Output the [x, y] coordinate of the center of the cell containing the given text.  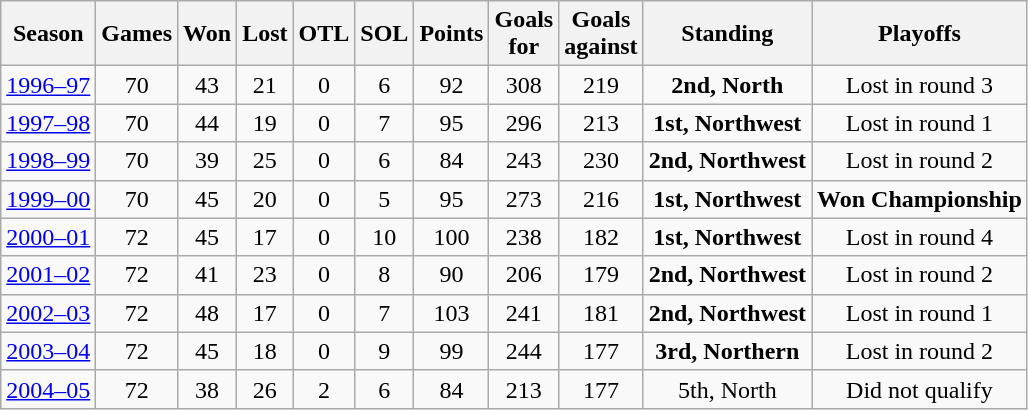
103 [452, 313]
8 [384, 275]
206 [524, 275]
308 [524, 85]
25 [265, 161]
238 [524, 237]
273 [524, 199]
2000–01 [48, 237]
90 [452, 275]
Points [452, 34]
Games [137, 34]
Lost in round 3 [920, 85]
38 [208, 389]
43 [208, 85]
219 [601, 85]
2004–05 [48, 389]
92 [452, 85]
OTL [324, 34]
Won [208, 34]
18 [265, 351]
SOL [384, 34]
230 [601, 161]
5 [384, 199]
99 [452, 351]
3rd, Northern [727, 351]
241 [524, 313]
2 [324, 389]
296 [524, 123]
1997–98 [48, 123]
Won Championship [920, 199]
181 [601, 313]
19 [265, 123]
Standing [727, 34]
1996–97 [48, 85]
Did not qualify [920, 389]
Goalsagainst [601, 34]
2nd, North [727, 85]
23 [265, 275]
48 [208, 313]
Lost in round 4 [920, 237]
244 [524, 351]
39 [208, 161]
1998–99 [48, 161]
9 [384, 351]
44 [208, 123]
Season [48, 34]
41 [208, 275]
2001–02 [48, 275]
26 [265, 389]
179 [601, 275]
1999–00 [48, 199]
100 [452, 237]
10 [384, 237]
Lost [265, 34]
5th, North [727, 389]
2003–04 [48, 351]
Playoffs [920, 34]
243 [524, 161]
21 [265, 85]
216 [601, 199]
182 [601, 237]
2002–03 [48, 313]
Goalsfor [524, 34]
20 [265, 199]
